Identify which cell holds the provided text, then report its [x, y] central coordinate. 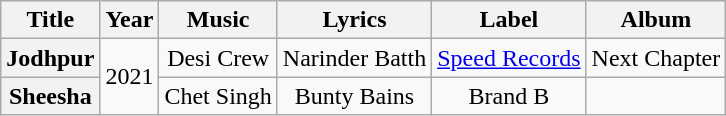
Chet Singh [218, 96]
Album [656, 20]
Title [50, 20]
Label [509, 20]
Narinder Batth [354, 58]
Jodhpur [50, 58]
Brand B [509, 96]
Sheesha [50, 96]
2021 [130, 77]
Year [130, 20]
Desi Crew [218, 58]
Speed Records [509, 58]
Next Chapter [656, 58]
Bunty Bains [354, 96]
Lyrics [354, 20]
Music [218, 20]
